Pinpoint the cell where the given text exists, returning its [X, Y] midpoint coordinate. 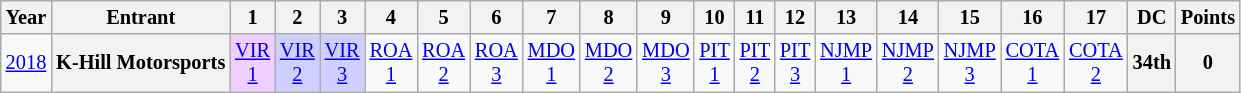
14 [908, 17]
Points [1208, 17]
2 [298, 17]
COTA2 [1096, 63]
15 [970, 17]
5 [444, 17]
8 [608, 17]
K-Hill Motorsports [140, 63]
MDO3 [666, 63]
NJMP2 [908, 63]
16 [1033, 17]
6 [496, 17]
ROA2 [444, 63]
2018 [26, 63]
11 [755, 17]
9 [666, 17]
4 [392, 17]
PIT3 [795, 63]
PIT2 [755, 63]
NJMP1 [846, 63]
COTA1 [1033, 63]
7 [552, 17]
1 [252, 17]
MDO2 [608, 63]
ROA3 [496, 63]
VIR2 [298, 63]
Year [26, 17]
0 [1208, 63]
VIR1 [252, 63]
34th [1152, 63]
MDO1 [552, 63]
NJMP3 [970, 63]
VIR3 [342, 63]
DC [1152, 17]
17 [1096, 17]
10 [714, 17]
Entrant [140, 17]
12 [795, 17]
PIT1 [714, 63]
3 [342, 17]
13 [846, 17]
ROA1 [392, 63]
